Find where the given text appears and provide that cell's center as (x, y) coordinate. 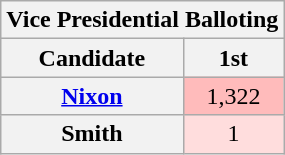
1st (234, 58)
Vice Presidential Balloting (142, 20)
1,322 (234, 96)
Nixon (92, 96)
Smith (92, 134)
1 (234, 134)
Candidate (92, 58)
